Identify which cell holds the provided text, then report its (X, Y) central coordinate. 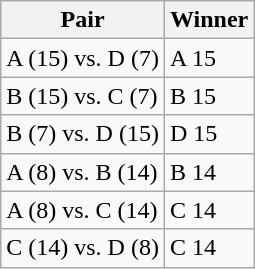
Winner (208, 20)
A 15 (208, 58)
Pair (83, 20)
D 15 (208, 134)
C (14) vs. D (8) (83, 248)
B 14 (208, 172)
B (7) vs. D (15) (83, 134)
B 15 (208, 96)
A (15) vs. D (7) (83, 58)
B (15) vs. C (7) (83, 96)
A (8) vs. B (14) (83, 172)
A (8) vs. C (14) (83, 210)
